Identify which cell holds the provided text, then report its (X, Y) central coordinate. 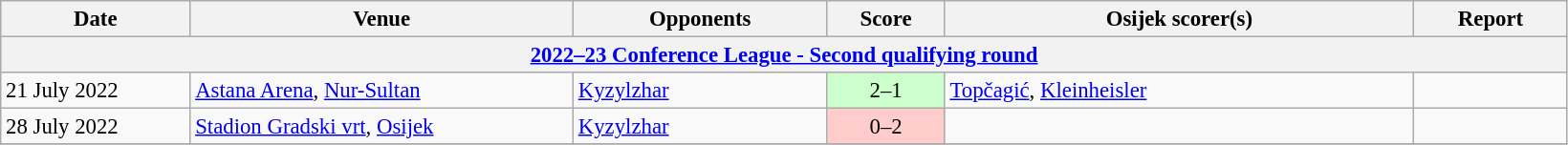
Osijek scorer(s) (1180, 19)
Topčagić, Kleinheisler (1180, 91)
28 July 2022 (96, 127)
Score (885, 19)
21 July 2022 (96, 91)
Venue (382, 19)
Date (96, 19)
Report (1492, 19)
2–1 (885, 91)
Stadion Gradski vrt, Osijek (382, 127)
Astana Arena, Nur-Sultan (382, 91)
Opponents (700, 19)
0–2 (885, 127)
2022–23 Conference League - Second qualifying round (784, 55)
